Pinpoint the cell where the given text exists, returning its [X, Y] midpoint coordinate. 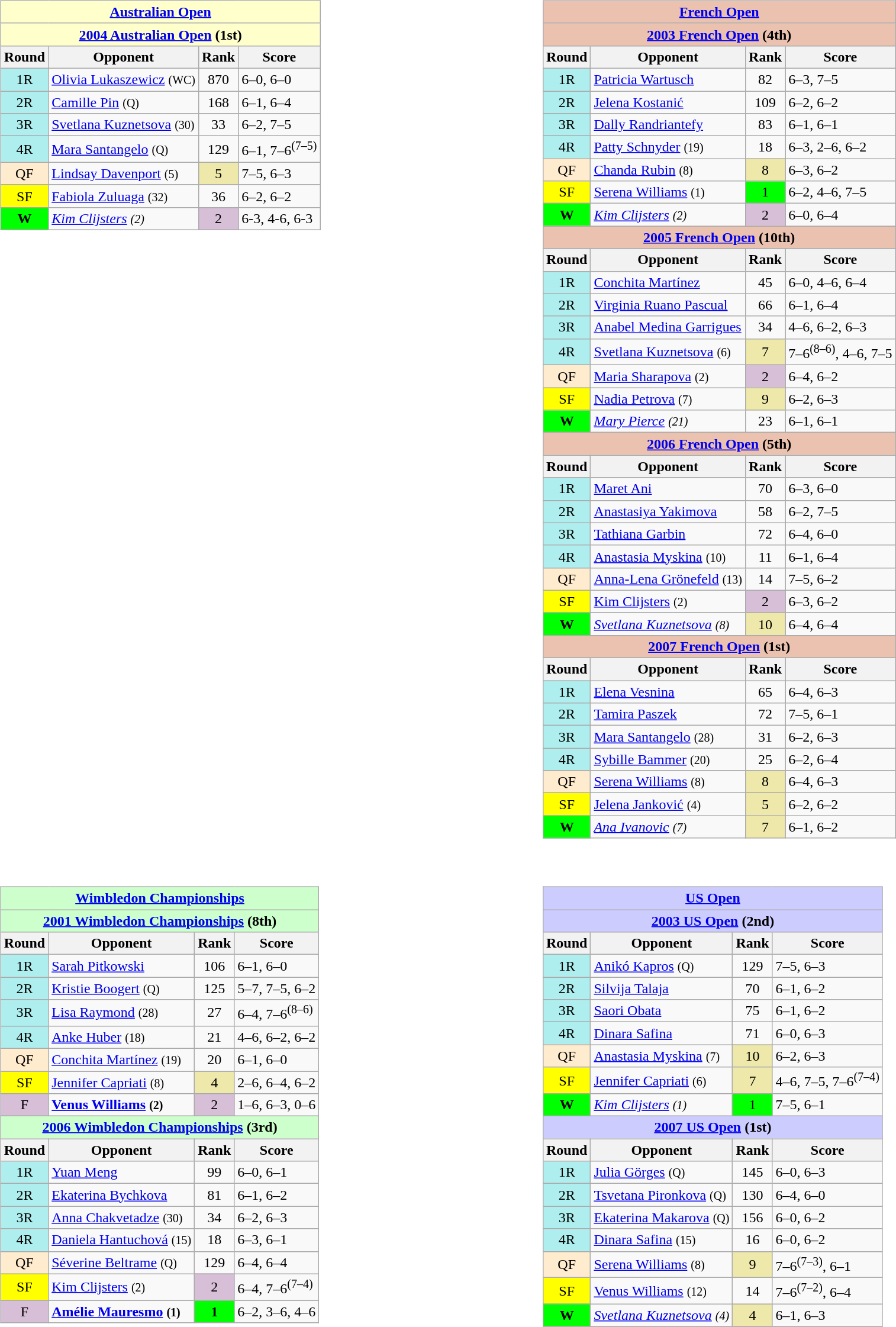
Dally Randriantefy [668, 125]
Anikó Kapros (Q) [662, 966]
36 [219, 196]
Svetlana Kuznetsova (8) [668, 624]
Anke Huber (18) [122, 1037]
33 [219, 125]
Mara Santangelo (28) [668, 737]
4–6, 6–2, 6–3 [840, 327]
Svetlana Kuznetsova (6) [668, 352]
7–6(7–3), 6–1 [827, 1264]
75 [753, 1011]
25 [766, 759]
Anna-Lena Grönefeld (13) [668, 579]
Svetlana Kuznetsova (30) [124, 125]
Virginia Ruano Pascual [668, 305]
125 [214, 988]
31 [766, 737]
Australian Open [160, 12]
2001 Wimbledon Championships (8th) [160, 921]
1–6, 6–3, 0–6 [277, 1105]
6–4, 7–6(7–4) [277, 1287]
Elena Vesnina [668, 692]
6–2, 4–6, 7–5 [840, 192]
Nadia Petrova (7) [668, 399]
145 [753, 1173]
6–1, 6–3 [827, 1315]
Silvija Talaja [662, 988]
6–2, 3–6, 4–6 [277, 1312]
Venus Williams (12) [662, 1291]
Fabiola Zuluaga (32) [124, 196]
Anastasia Myskina (7) [662, 1056]
156 [753, 1218]
Venus Williams (2) [122, 1105]
Patty Schnyder (19) [668, 147]
23 [766, 421]
Sarah Pitkowski [122, 966]
2006 Wimbledon Championships (3rd) [160, 1128]
Yuan Meng [122, 1173]
6–3, 6–1 [277, 1240]
Conchita Martínez (19) [122, 1059]
Lisa Raymond (28) [122, 1013]
Kristie Boogert (Q) [122, 988]
6–4, 6–2 [840, 376]
Maret Ani [668, 489]
Serena Williams (1) [668, 192]
Sybille Bammer (20) [668, 759]
2004 Australian Open (1st) [160, 34]
Patricia Wartusch [668, 79]
Jennifer Capriati (6) [662, 1081]
6-3, 4-6, 6-3 [279, 218]
6–0, 4–6, 6–4 [840, 282]
6–3, 7–5 [840, 79]
Ekaterina Bychkova [122, 1195]
Jelena Janković (4) [668, 804]
Wimbledon Championships [160, 898]
Tathiana Garbin [668, 534]
6–2, 6–4 [840, 759]
Jennifer Capriati (8) [122, 1083]
Dinara Safina [662, 1033]
6–3, 6–0 [840, 489]
Anna Chakvetadze (30) [122, 1218]
130 [753, 1195]
Ana Ivanovic (7) [668, 827]
109 [766, 102]
65 [766, 692]
45 [766, 282]
7–6(8–6), 4–6, 7–5 [840, 352]
99 [214, 1173]
6–3, 2–6, 6–2 [840, 147]
21 [214, 1037]
2007 French Open (1st) [719, 646]
11 [766, 556]
Maria Sharapova (2) [668, 376]
5–7, 7–5, 6–2 [277, 988]
Chanda Rubin (8) [668, 170]
870 [219, 79]
6–0, 6–0 [279, 79]
2007 US Open (1st) [713, 1128]
Camille Pin (Q) [124, 102]
Dinara Safina (15) [662, 1240]
Daniela Hantuchová (15) [122, 1240]
6–0, 6–4 [840, 215]
Tamira Paszek [668, 714]
Julia Görges (Q) [662, 1173]
French Open [719, 12]
Amélie Mauresmo (1) [122, 1312]
58 [766, 511]
4–6, 6–2, 6–2 [277, 1037]
27 [214, 1013]
Anastasia Myskina (10) [668, 556]
20 [214, 1059]
6–4, 7–6(8–6) [277, 1013]
16 [753, 1240]
Olivia Lukaszewicz (WC) [124, 79]
2003 US Open (2nd) [713, 921]
Mara Santangelo (Q) [124, 149]
Tsvetana Pironkova (Q) [662, 1195]
6–0, 6–1 [277, 1173]
Mary Pierce (21) [668, 421]
7–6(7–2), 6–4 [827, 1291]
66 [766, 305]
Conchita Martínez [668, 282]
2–6, 6–4, 6–2 [277, 1083]
Lindsay Davenport (5) [124, 173]
168 [219, 102]
2006 French Open (5th) [719, 444]
7–5, 6–2 [840, 579]
106 [214, 966]
71 [753, 1033]
Séverine Beltrame (Q) [122, 1262]
Saori Obata [662, 1011]
Ekaterina Makarova (Q) [662, 1218]
Jelena Kostanić [668, 102]
Kim Clijsters (1) [662, 1105]
2003 French Open (4th) [719, 34]
2005 French Open (10th) [719, 237]
Svetlana Kuznetsova (4) [662, 1315]
6–1, 7–6(7–5) [279, 149]
4–6, 7–5, 7–6(7–4) [827, 1081]
82 [766, 79]
83 [766, 125]
81 [214, 1195]
Anastasiya Yakimova [668, 511]
US Open [713, 898]
Anabel Medina Garrigues [668, 327]
